Pinpoint the cell where the given text exists, returning its (x, y) midpoint coordinate. 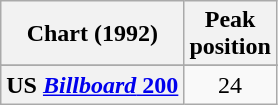
Peakposition (230, 34)
US Billboard 200 (92, 85)
24 (230, 85)
Chart (1992) (92, 34)
